Locate the cell with the specified text and output its [x, y] center coordinate. 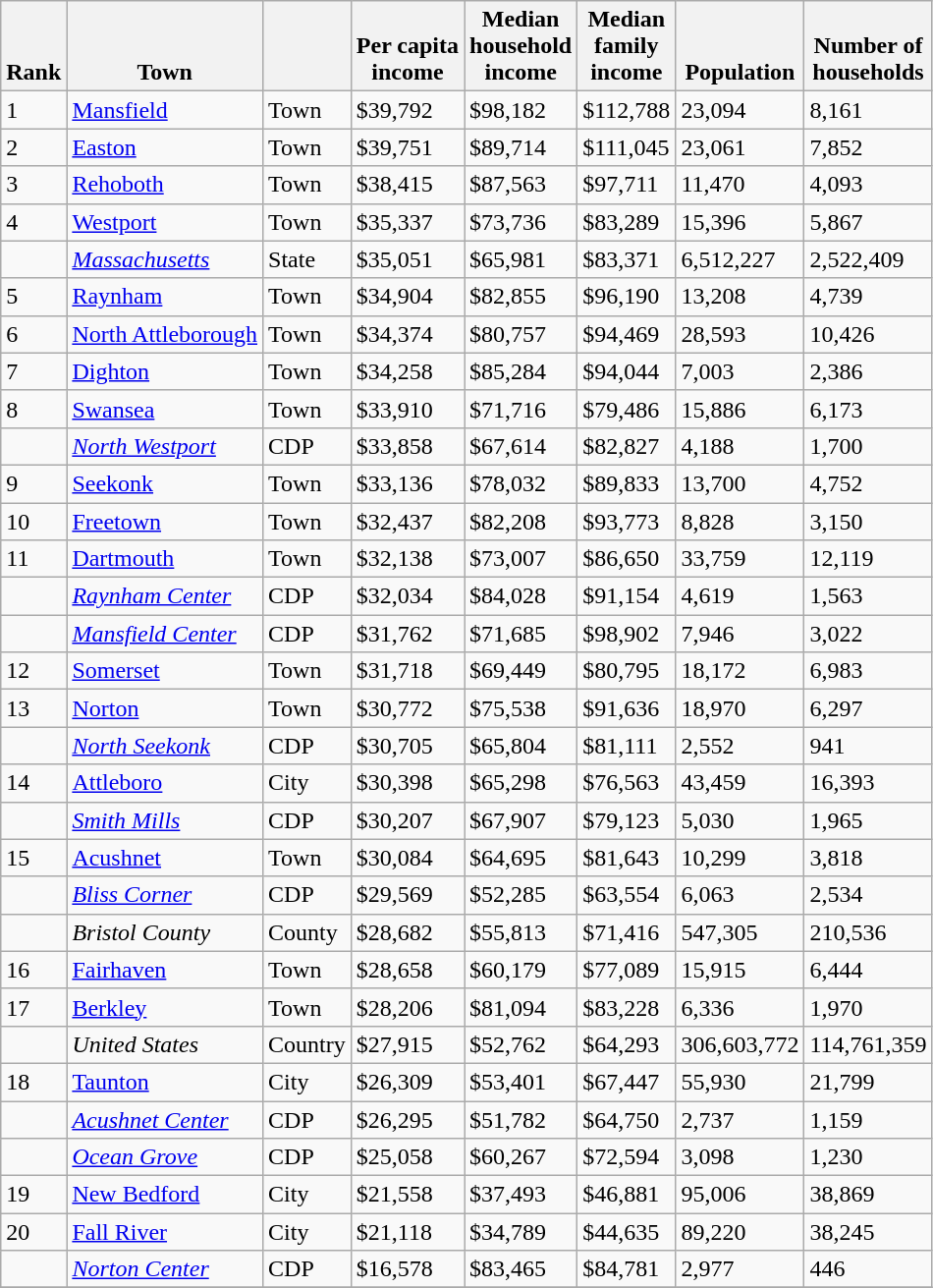
$28,682 [407, 932]
23,094 [741, 110]
Mansfield [165, 110]
Raynham Center [165, 596]
6,444 [868, 970]
$83,371 [627, 259]
Medianfamilyincome [627, 46]
$83,465 [521, 1269]
Swansea [165, 409]
15,915 [741, 970]
95,006 [741, 1195]
9 [33, 483]
5,030 [741, 820]
$64,750 [627, 1119]
$34,904 [407, 297]
5 [33, 297]
38,869 [868, 1195]
7,003 [741, 371]
$64,293 [627, 1044]
33,759 [741, 559]
19 [33, 1195]
55,930 [741, 1082]
$112,788 [627, 110]
12 [33, 671]
Norton Center [165, 1269]
$81,643 [627, 858]
$67,447 [627, 1082]
Per capitaincome [407, 46]
89,220 [741, 1232]
Easton [165, 147]
$98,182 [521, 110]
3,022 [868, 634]
Bristol County [165, 932]
$21,118 [407, 1232]
$63,554 [627, 895]
15,396 [741, 222]
$78,032 [521, 483]
7,852 [868, 147]
$94,469 [627, 334]
$69,449 [521, 671]
Fall River [165, 1232]
20 [33, 1232]
5,867 [868, 222]
$30,772 [407, 708]
$38,415 [407, 185]
$96,190 [627, 297]
$28,206 [407, 1007]
18,172 [741, 671]
4,739 [868, 297]
$25,058 [407, 1157]
$111,045 [627, 147]
306,603,772 [741, 1044]
$80,795 [627, 671]
$37,493 [521, 1195]
2,552 [741, 746]
$55,813 [521, 932]
$77,089 [627, 970]
$33,136 [407, 483]
Medianhouseholdincome [521, 46]
$33,910 [407, 409]
8 [33, 409]
$32,437 [407, 522]
2,737 [741, 1119]
7 [33, 371]
$67,614 [521, 446]
$79,486 [627, 409]
114,761,359 [868, 1044]
$28,658 [407, 970]
$31,718 [407, 671]
1,159 [868, 1119]
8,161 [868, 110]
$34,374 [407, 334]
$98,902 [627, 634]
18 [33, 1082]
13 [33, 708]
Number ofhouseholds [868, 46]
1,230 [868, 1157]
4,619 [741, 596]
$39,751 [407, 147]
$39,792 [407, 110]
$26,295 [407, 1119]
12,119 [868, 559]
$29,569 [407, 895]
6,173 [868, 409]
$34,789 [521, 1232]
14 [33, 783]
North Seekonk [165, 746]
Freetown [165, 522]
547,305 [741, 932]
6,983 [868, 671]
8,828 [741, 522]
4,752 [868, 483]
Ocean Grove [165, 1157]
$89,833 [627, 483]
Berkley [165, 1007]
1 [33, 110]
$84,781 [627, 1269]
1,700 [868, 446]
2,977 [741, 1269]
$30,207 [407, 820]
$21,558 [407, 1195]
$60,267 [521, 1157]
43,459 [741, 783]
County [307, 932]
$30,398 [407, 783]
Attleboro [165, 783]
4 [33, 222]
$32,138 [407, 559]
$81,111 [627, 746]
$97,711 [627, 185]
North Westport [165, 446]
$79,123 [627, 820]
Rehoboth [165, 185]
941 [868, 746]
3 [33, 185]
$91,636 [627, 708]
1,965 [868, 820]
Acushnet [165, 858]
6,512,227 [741, 259]
$32,034 [407, 596]
18,970 [741, 708]
38,245 [868, 1232]
$71,685 [521, 634]
3,818 [868, 858]
2,522,409 [868, 259]
$30,084 [407, 858]
16,393 [868, 783]
Westport [165, 222]
New Bedford [165, 1195]
2,534 [868, 895]
$26,309 [407, 1082]
$81,094 [521, 1007]
3,098 [741, 1157]
$16,578 [407, 1269]
$27,915 [407, 1044]
$46,881 [627, 1195]
Massachusetts [165, 259]
$65,804 [521, 746]
$35,051 [407, 259]
446 [868, 1269]
16 [33, 970]
$86,650 [627, 559]
$64,695 [521, 858]
$73,007 [521, 559]
$65,981 [521, 259]
$82,827 [627, 446]
North Attleborough [165, 334]
Taunton [165, 1082]
Dartmouth [165, 559]
$52,762 [521, 1044]
$52,285 [521, 895]
210,536 [868, 932]
$72,594 [627, 1157]
$51,782 [521, 1119]
$85,284 [521, 371]
2 [33, 147]
Somerset [165, 671]
4,093 [868, 185]
$87,563 [521, 185]
$71,716 [521, 409]
10 [33, 522]
$65,298 [521, 783]
3,150 [868, 522]
$71,416 [627, 932]
15 [33, 858]
$33,858 [407, 446]
Population [741, 46]
Smith Mills [165, 820]
$76,563 [627, 783]
$44,635 [627, 1232]
State [307, 259]
Acushnet Center [165, 1119]
$75,538 [521, 708]
2,386 [868, 371]
28,593 [741, 334]
1,970 [868, 1007]
$94,044 [627, 371]
4,188 [741, 446]
Bliss Corner [165, 895]
Norton [165, 708]
17 [33, 1007]
$91,154 [627, 596]
$31,762 [407, 634]
6 [33, 334]
$93,773 [627, 522]
$34,258 [407, 371]
$82,855 [521, 297]
$82,208 [521, 522]
$89,714 [521, 147]
$35,337 [407, 222]
6,063 [741, 895]
1,563 [868, 596]
$53,401 [521, 1082]
Raynham [165, 297]
$83,289 [627, 222]
$60,179 [521, 970]
15,886 [741, 409]
23,061 [741, 147]
$67,907 [521, 820]
10,299 [741, 858]
$73,736 [521, 222]
Dighton [165, 371]
Fairhaven [165, 970]
$84,028 [521, 596]
$30,705 [407, 746]
13,208 [741, 297]
Country [307, 1044]
7,946 [741, 634]
Seekonk [165, 483]
6,297 [868, 708]
13,700 [741, 483]
$80,757 [521, 334]
Mansfield Center [165, 634]
21,799 [868, 1082]
$83,228 [627, 1007]
11,470 [741, 185]
11 [33, 559]
6,336 [741, 1007]
Rank [33, 46]
10,426 [868, 334]
United States [165, 1044]
